Scan for the cell matching the given text and deliver its (X, Y) coordinate at center. 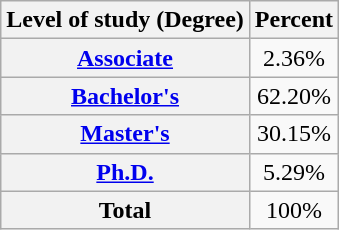
Total (126, 210)
30.15% (294, 134)
Master's (126, 134)
2.36% (294, 58)
Ph.D. (126, 172)
Percent (294, 20)
Bachelor's (126, 96)
62.20% (294, 96)
Level of study (Degree) (126, 20)
5.29% (294, 172)
Associate (126, 58)
100% (294, 210)
